Capture the cell that displays the provided text and extract its (X, Y) central coordinate. 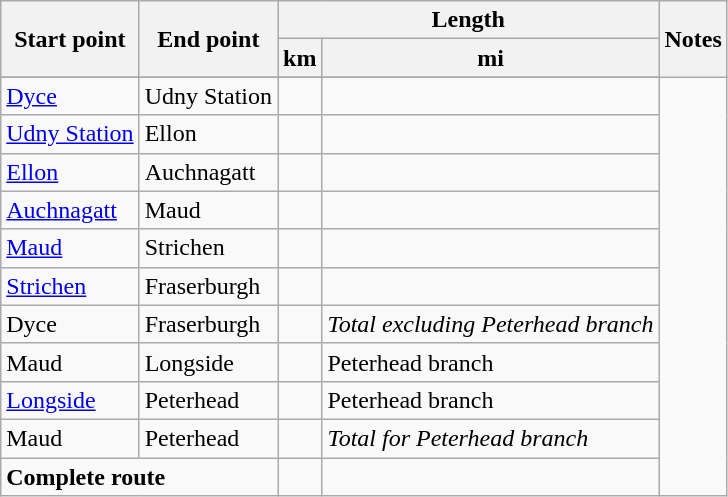
Notes (693, 39)
Start point (70, 39)
km (300, 58)
End point (208, 39)
mi (490, 58)
Total for Peterhead branch (490, 438)
Total excluding Peterhead branch (490, 324)
Complete route (140, 477)
Length (468, 20)
